Output the (X, Y) coordinate of the center of the cell containing the given text.  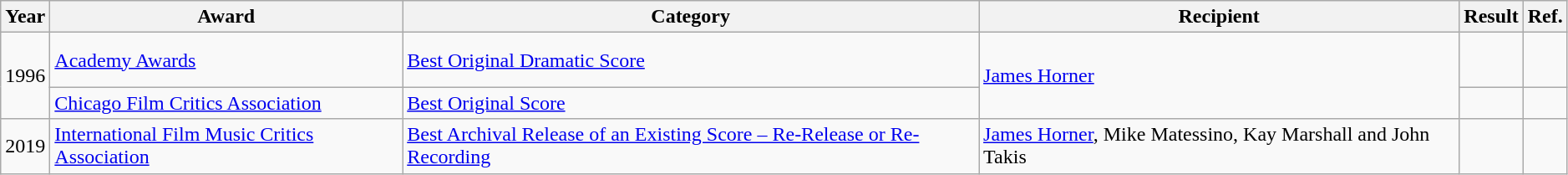
International Film Music Critics Association (226, 146)
2019 (25, 146)
Award (226, 17)
Result (1491, 17)
Recipient (1220, 17)
Best Original Dramatic Score (691, 60)
Ref. (1545, 17)
1996 (25, 75)
James Horner (1220, 75)
Best Archival Release of an Existing Score – Re-Release or Re-Recording (691, 146)
Chicago Film Critics Association (226, 103)
James Horner, Mike Matessino, Kay Marshall and John Takis (1220, 146)
Academy Awards (226, 60)
Best Original Score (691, 103)
Year (25, 17)
Category (691, 17)
